Pinpoint the cell where the given text exists, returning its (x, y) midpoint coordinate. 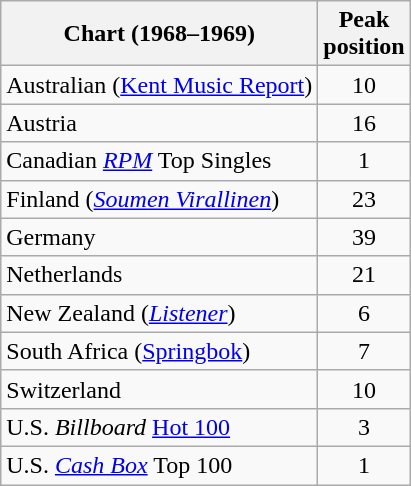
Australian (Kent Music Report) (160, 85)
U.S. Billboard Hot 100 (160, 427)
6 (364, 313)
Chart (1968–1969) (160, 34)
3 (364, 427)
U.S. Cash Box Top 100 (160, 465)
39 (364, 237)
Germany (160, 237)
South Africa (Springbok) (160, 351)
7 (364, 351)
Netherlands (160, 275)
Switzerland (160, 389)
Peak position (364, 34)
Austria (160, 123)
Finland (Soumen Virallinen) (160, 199)
23 (364, 199)
21 (364, 275)
16 (364, 123)
New Zealand (Listener) (160, 313)
Canadian RPM Top Singles (160, 161)
